Pinpoint the cell where the given text exists, returning its (X, Y) midpoint coordinate. 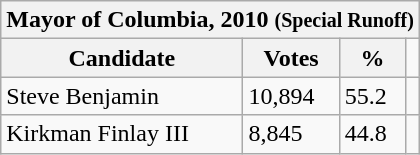
Kirkman Finlay III (122, 134)
Candidate (122, 58)
10,894 (291, 96)
Votes (291, 58)
55.2 (372, 96)
Mayor of Columbia, 2010 (Special Runoff) (210, 20)
8,845 (291, 134)
44.8 (372, 134)
Steve Benjamin (122, 96)
% (372, 58)
